Capture the cell that displays the provided text and extract its (x, y) central coordinate. 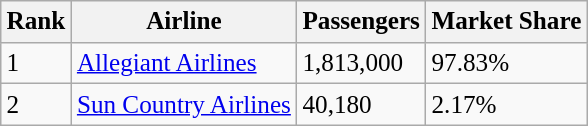
40,180 (362, 105)
1,813,000 (362, 63)
Rank (36, 22)
2 (36, 105)
Airline (184, 22)
97.83% (506, 63)
2.17% (506, 105)
Market Share (506, 22)
1 (36, 63)
Allegiant Airlines (184, 63)
Passengers (362, 22)
Sun Country Airlines (184, 105)
